Capture the cell that displays the provided text and extract its [x, y] central coordinate. 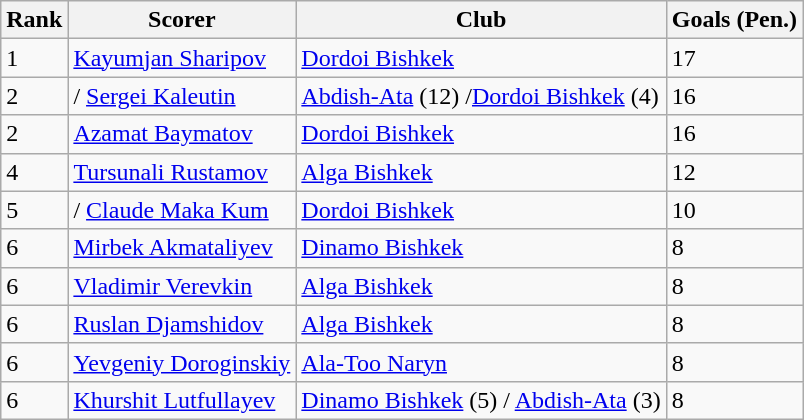
Mirbek Akmataliyev [182, 248]
4 [34, 172]
Club [481, 20]
10 [734, 210]
Scorer [182, 20]
12 [734, 172]
/ Sergei Kaleutin [182, 96]
Khurshit Lutfullayev [182, 400]
Yevgeniy Doroginskiy [182, 362]
Azamat Baymatov [182, 134]
17 [734, 58]
/ Claude Maka Kum [182, 210]
Dinamo Bishkek (5) / Abdish-Ata (3) [481, 400]
Kayumjan Sharipov [182, 58]
Vladimir Verevkin [182, 286]
Ala-Too Naryn [481, 362]
Rank [34, 20]
Abdish-Ata (12) /Dordoi Bishkek (4) [481, 96]
Dinamo Bishkek [481, 248]
Tursunali Rustamov [182, 172]
Ruslan Djamshidov [182, 324]
1 [34, 58]
Goals (Pen.) [734, 20]
5 [34, 210]
